For the text-containing cell, return its midpoint in (x, y) coordinate format. 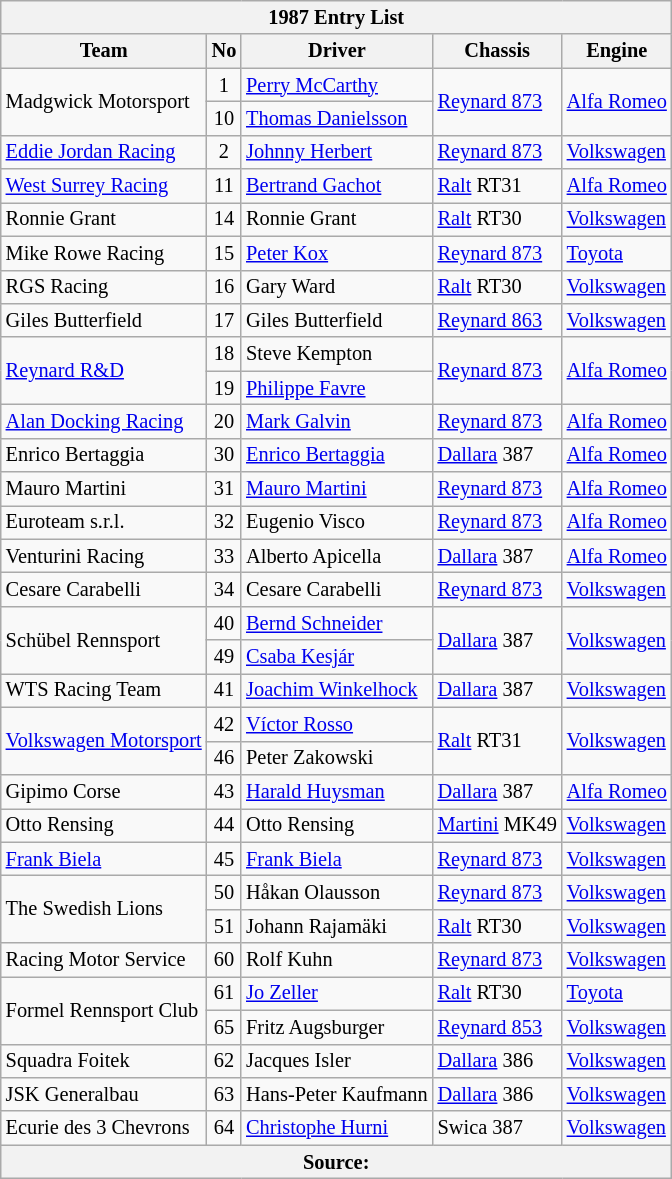
16 (224, 287)
Jacques Isler (336, 1061)
Bernd Schneider (336, 623)
Joachim Winkelhock (336, 690)
62 (224, 1061)
31 (224, 489)
Gary Ward (336, 287)
Euroteam s.r.l. (104, 522)
Formel Rennsport Club (104, 1010)
Driver (336, 51)
Mike Rowe Racing (104, 253)
Peter Kox (336, 253)
Source: (336, 1162)
33 (224, 556)
Víctor Rosso (336, 724)
60 (224, 960)
Christophe Hurni (336, 1128)
14 (224, 219)
2 (224, 152)
RGS Racing (104, 287)
15 (224, 253)
Csaba Kesjár (336, 657)
Martini MK49 (498, 825)
40 (224, 623)
Johann Rajamäki (336, 926)
Swica 387 (498, 1128)
17 (224, 320)
Perry McCarthy (336, 85)
32 (224, 522)
Bertrand Gachot (336, 186)
63 (224, 1094)
Team (104, 51)
46 (224, 758)
Mark Galvin (336, 421)
Venturini Racing (104, 556)
10 (224, 118)
42 (224, 724)
Thomas Danielsson (336, 118)
Harald Huysman (336, 791)
Racing Motor Service (104, 960)
Eddie Jordan Racing (104, 152)
Fritz Augsburger (336, 1027)
Chassis (498, 51)
50 (224, 892)
Håkan Olausson (336, 892)
Reynard 853 (498, 1027)
45 (224, 859)
51 (224, 926)
49 (224, 657)
JSK Generalbau (104, 1094)
Rolf Kuhn (336, 960)
Reynard R&D (104, 370)
Gipimo Corse (104, 791)
44 (224, 825)
Hans-Peter Kaufmann (336, 1094)
Johnny Herbert (336, 152)
Engine (617, 51)
65 (224, 1027)
Jo Zeller (336, 993)
Squadra Foitek (104, 1061)
41 (224, 690)
Madgwick Motorsport (104, 102)
43 (224, 791)
19 (224, 388)
11 (224, 186)
WTS Racing Team (104, 690)
Alan Docking Racing (104, 421)
34 (224, 589)
61 (224, 993)
Alberto Apicella (336, 556)
The Swedish Lions (104, 908)
Ecurie des 3 Chevrons (104, 1128)
1 (224, 85)
20 (224, 421)
Reynard 863 (498, 320)
30 (224, 455)
West Surrey Racing (104, 186)
1987 Entry List (336, 17)
Eugenio Visco (336, 522)
Volkswagen Motorsport (104, 740)
Schübel Rennsport (104, 640)
Steve Kempton (336, 354)
Philippe Favre (336, 388)
18 (224, 354)
64 (224, 1128)
Peter Zakowski (336, 758)
No (224, 51)
